Return the (X, Y) coordinate for the center point of the cell that contains the specified text.  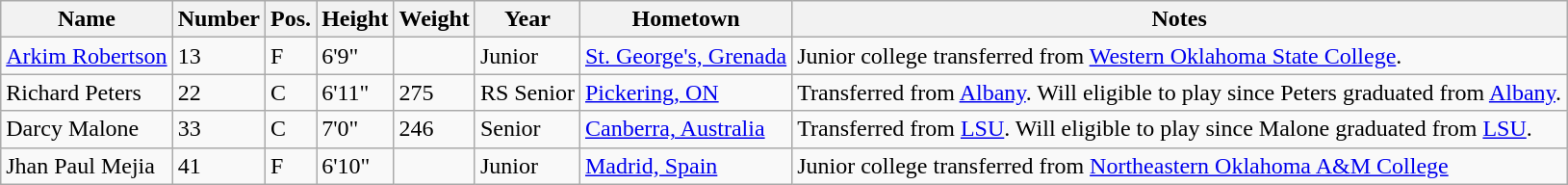
Name (87, 19)
Notes (1180, 19)
Jhan Paul Mejia (87, 166)
Weight (434, 19)
Year (527, 19)
6'9" (355, 56)
13 (218, 56)
Transferred from LSU. Will eligible to play since Malone graduated from LSU. (1180, 129)
Canberra, Australia (685, 129)
Junior college transferred from Western Oklahoma State College. (1180, 56)
275 (434, 92)
22 (218, 92)
33 (218, 129)
6'10" (355, 166)
246 (434, 129)
Richard Peters (87, 92)
Height (355, 19)
6'11" (355, 92)
Junior college transferred from Northeastern Oklahoma A&M College (1180, 166)
41 (218, 166)
RS Senior (527, 92)
Transferred from Albany. Will eligible to play since Peters graduated from Albany. (1180, 92)
Hometown (685, 19)
Pickering, ON (685, 92)
Number (218, 19)
7'0" (355, 129)
Pos. (291, 19)
St. George's, Grenada (685, 56)
Senior (527, 129)
Arkim Robertson (87, 56)
Darcy Malone (87, 129)
Madrid, Spain (685, 166)
